Provide the (X, Y) coordinate of the cell's center where the given text is located.  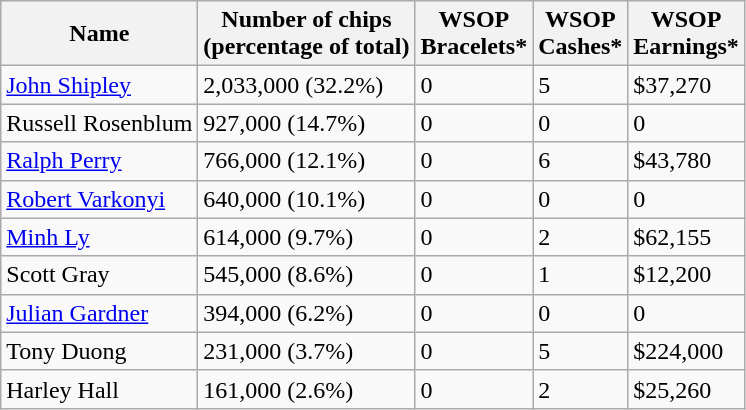
Minh Ly (100, 237)
$224,000 (686, 351)
WSOPCashes* (580, 34)
640,000 (10.1%) (306, 199)
WSOPEarnings* (686, 34)
Number of chips(percentage of total) (306, 34)
766,000 (12.1%) (306, 161)
394,000 (6.2%) (306, 313)
John Shipley (100, 85)
1 (580, 275)
614,000 (9.7%) (306, 237)
Tony Duong (100, 351)
231,000 (3.7%) (306, 351)
$43,780 (686, 161)
545,000 (8.6%) (306, 275)
$37,270 (686, 85)
Name (100, 34)
2,033,000 (32.2%) (306, 85)
WSOPBracelets* (474, 34)
Scott Gray (100, 275)
Harley Hall (100, 389)
Russell Rosenblum (100, 123)
161,000 (2.6%) (306, 389)
$12,200 (686, 275)
$62,155 (686, 237)
Ralph Perry (100, 161)
927,000 (14.7%) (306, 123)
Robert Varkonyi (100, 199)
Julian Gardner (100, 313)
6 (580, 161)
$25,260 (686, 389)
